Identify which cell holds the provided text, then report its (x, y) central coordinate. 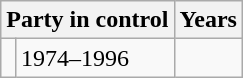
1974–1996 (94, 58)
Party in control (88, 20)
Years (208, 20)
